Find where the given text appears and provide that cell's center as [X, Y] coordinate. 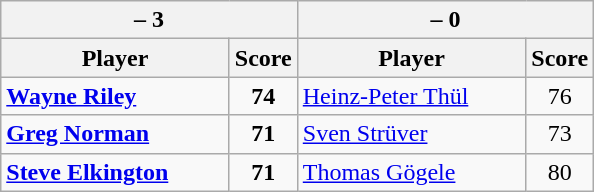
Steve Elkington [116, 172]
74 [263, 96]
Greg Norman [116, 134]
Wayne Riley [116, 96]
73 [560, 134]
– 0 [446, 20]
Heinz-Peter Thül [412, 96]
Sven Strüver [412, 134]
76 [560, 96]
80 [560, 172]
Thomas Gögele [412, 172]
– 3 [150, 20]
